Return the [X, Y] coordinate for the center point of the cell that contains the specified text.  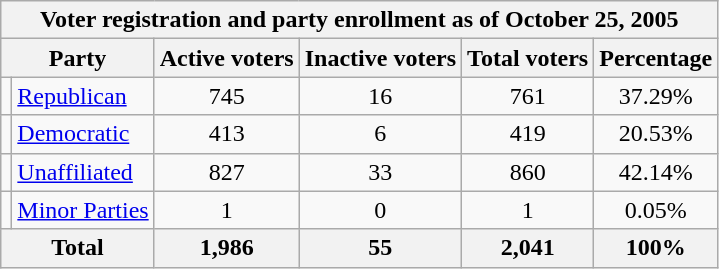
Total [78, 248]
419 [528, 134]
Unaffiliated [83, 172]
0.05% [656, 210]
745 [226, 96]
Party [78, 58]
2,041 [528, 248]
860 [528, 172]
827 [226, 172]
20.53% [656, 134]
16 [380, 96]
0 [380, 210]
Voter registration and party enrollment as of October 25, 2005 [360, 20]
100% [656, 248]
Minor Parties [83, 210]
761 [528, 96]
Inactive voters [380, 58]
Percentage [656, 58]
Republican [83, 96]
33 [380, 172]
413 [226, 134]
37.29% [656, 96]
42.14% [656, 172]
Active voters [226, 58]
Democratic [83, 134]
1,986 [226, 248]
6 [380, 134]
Total voters [528, 58]
55 [380, 248]
